Search for the cell housing the specified text and yield its (x, y) center coordinate. 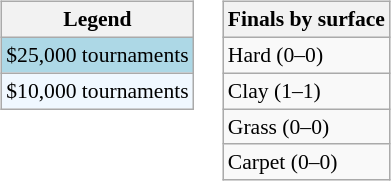
$25,000 tournaments (97, 55)
Legend (97, 20)
Hard (0–0) (306, 55)
$10,000 tournaments (97, 91)
Finals by surface (306, 20)
Clay (1–1) (306, 91)
Carpet (0–0) (306, 162)
Grass (0–0) (306, 127)
